Identify which cell holds the provided text, then report its (X, Y) central coordinate. 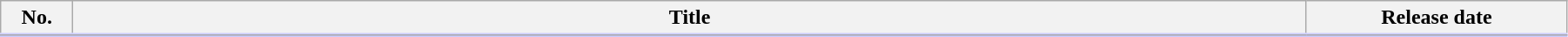
Title (690, 18)
No. (37, 18)
Release date (1436, 18)
